Search for the cell housing the specified text and yield its (X, Y) center coordinate. 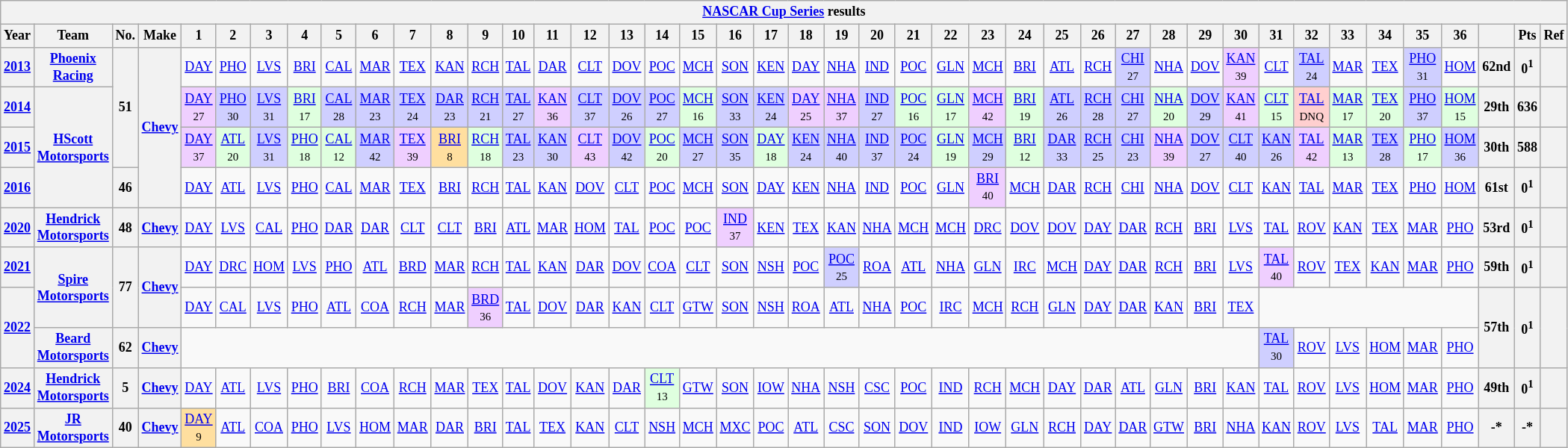
CLT43 (590, 147)
CLT40 (1241, 147)
4 (305, 36)
8 (450, 36)
2021 (18, 267)
POC24 (914, 147)
15 (698, 36)
Year (18, 36)
30th (1497, 147)
RCH21 (486, 108)
TAL27 (518, 108)
Make (160, 36)
Team (73, 36)
29 (1205, 36)
2024 (18, 388)
48 (125, 228)
MAR13 (1348, 147)
DOV42 (627, 147)
POC25 (842, 267)
NHA37 (842, 108)
RCH25 (1098, 147)
53rd (1497, 228)
19 (842, 36)
14 (662, 36)
49th (1497, 388)
Pts (1528, 36)
21 (914, 36)
77 (125, 287)
MCH16 (698, 108)
ATL20 (233, 147)
Spire Motorsports (73, 287)
DAR33 (1062, 147)
7 (412, 36)
NHA39 (1169, 147)
6 (375, 36)
POC27 (662, 108)
BRI40 (988, 187)
35 (1422, 36)
61st (1497, 187)
GLN19 (951, 147)
2022 (18, 327)
POC16 (914, 108)
40 (125, 428)
IND27 (877, 108)
Ref (1554, 36)
2016 (18, 187)
31 (1277, 36)
22 (951, 36)
CLT37 (590, 108)
DOV29 (1205, 108)
KAN26 (1277, 147)
12 (590, 36)
16 (735, 36)
BRI12 (1025, 147)
2015 (18, 147)
Beard Motorsports (73, 348)
DAY27 (199, 108)
TALDNQ (1312, 108)
588 (1528, 147)
24 (1025, 36)
DAR23 (450, 108)
DAY18 (771, 147)
HOM36 (1460, 147)
46 (125, 187)
HScott Motorsports (73, 148)
Phoenix Racing (73, 67)
2025 (18, 428)
TEX24 (412, 108)
BRD36 (486, 308)
59th (1497, 267)
BRD (412, 267)
20 (877, 36)
32 (1312, 36)
PHO18 (305, 147)
2014 (18, 108)
TAL30 (1277, 348)
51 (125, 108)
MAR23 (375, 108)
RCH28 (1098, 108)
10 (518, 36)
No. (125, 36)
DOV26 (627, 108)
BRI19 (1025, 108)
KAN30 (553, 147)
POC20 (662, 147)
NHA40 (842, 147)
TAL23 (518, 147)
57th (1497, 327)
2020 (18, 228)
13 (627, 36)
636 (1528, 108)
CHI23 (1132, 147)
KAN41 (1241, 108)
ATL26 (1062, 108)
TAL40 (1277, 267)
18 (806, 36)
MCH42 (988, 108)
TEX28 (1385, 147)
17 (771, 36)
TEX20 (1385, 108)
26 (1098, 36)
CLT15 (1277, 108)
CLT13 (662, 388)
3 (269, 36)
RCH18 (486, 147)
PHO37 (1422, 108)
28 (1169, 36)
62 (125, 348)
NASCAR Cup Series results (784, 12)
PHO31 (1422, 67)
33 (1348, 36)
11 (553, 36)
MCH27 (698, 147)
30 (1241, 36)
DAY25 (806, 108)
25 (1062, 36)
1 (199, 36)
27 (1132, 36)
TEX39 (412, 147)
MCH29 (988, 147)
2013 (18, 67)
2 (233, 36)
KAN36 (553, 108)
BRI17 (305, 108)
KAN39 (1241, 67)
PHO17 (1422, 147)
DAY37 (199, 147)
NHA20 (1169, 108)
DOV27 (1205, 147)
BRI8 (450, 147)
36 (1460, 36)
MAR42 (375, 147)
SON33 (735, 108)
9 (486, 36)
CHI (1132, 187)
CAL28 (339, 108)
TAL42 (1312, 147)
HOM15 (1460, 108)
MXC (735, 428)
PHO30 (233, 108)
JR Motorsports (73, 428)
CAL12 (339, 147)
DAY9 (199, 428)
29th (1497, 108)
34 (1385, 36)
TAL24 (1312, 67)
23 (988, 36)
SON35 (735, 147)
62nd (1497, 67)
MAR17 (1348, 108)
GLN17 (951, 108)
